Find where the given text appears and provide that cell's center as (X, Y) coordinate. 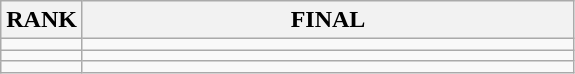
FINAL (328, 20)
RANK (42, 20)
